Provide the [X, Y] coordinate of the cell's center where the given text is located.  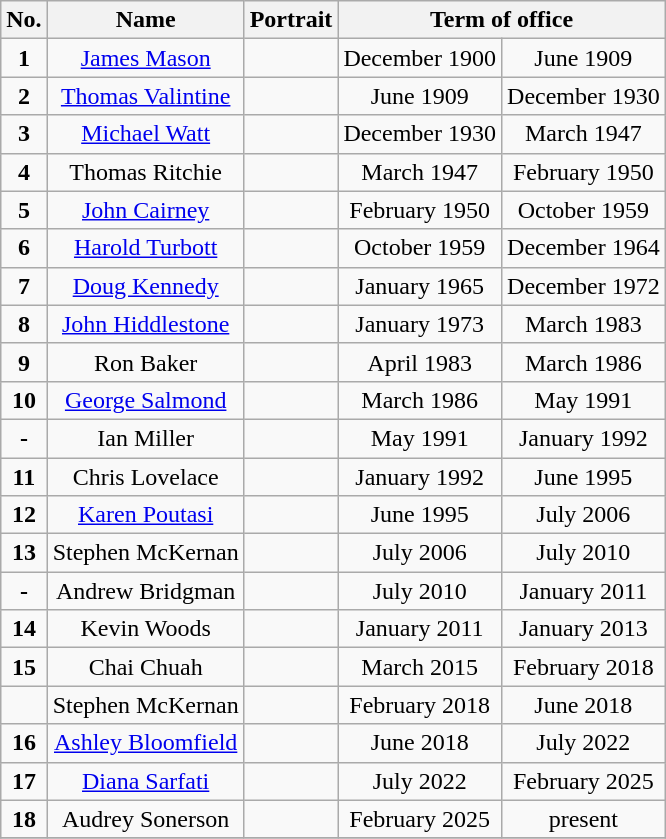
Michael Watt [146, 134]
present [584, 819]
December 1964 [584, 248]
No. [24, 20]
Karen Poutasi [146, 515]
4 [24, 172]
Andrew Bridgman [146, 591]
18 [24, 819]
10 [24, 400]
Ashley Bloomfield [146, 743]
Harold Turbott [146, 248]
7 [24, 286]
April 1983 [420, 362]
17 [24, 781]
5 [24, 210]
December 1900 [420, 58]
James Mason [146, 58]
9 [24, 362]
3 [24, 134]
11 [24, 477]
Diana Sarfati [146, 781]
Audrey Sonerson [146, 819]
2 [24, 96]
1 [24, 58]
Thomas Valintine [146, 96]
Ron Baker [146, 362]
March 2015 [420, 667]
Term of office [502, 20]
Chris Lovelace [146, 477]
George Salmond [146, 400]
Portrait [291, 20]
Kevin Woods [146, 629]
January 2013 [584, 629]
Doug Kennedy [146, 286]
January 1973 [420, 324]
16 [24, 743]
Name [146, 20]
Thomas Ritchie [146, 172]
14 [24, 629]
John Cairney [146, 210]
John Hiddlestone [146, 324]
March 1983 [584, 324]
12 [24, 515]
December 1972 [584, 286]
13 [24, 553]
Ian Miller [146, 438]
January 1965 [420, 286]
Chai Chuah [146, 667]
6 [24, 248]
15 [24, 667]
8 [24, 324]
